Find where the given text appears and provide that cell's center as (x, y) coordinate. 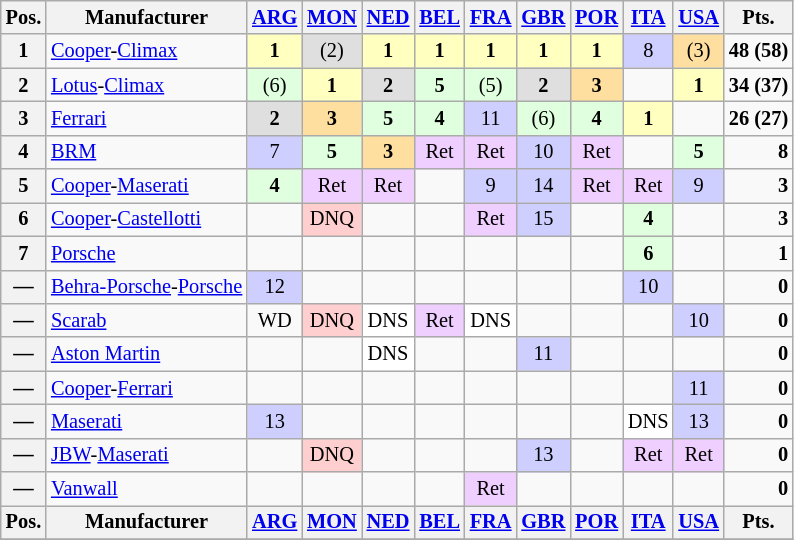
Lotus-Climax (146, 85)
Aston Martin (146, 354)
Cooper-Maserati (146, 186)
Maserati (146, 421)
15 (543, 219)
Cooper-Ferrari (146, 388)
(2) (332, 51)
34 (37) (758, 85)
(5) (491, 85)
(3) (698, 51)
Vanwall (146, 489)
Porsche (146, 253)
48 (58) (758, 51)
Scarab (146, 320)
WD (274, 320)
14 (543, 186)
26 (27) (758, 118)
Behra-Porsche-Porsche (146, 287)
12 (274, 287)
Cooper-Climax (146, 51)
Cooper-Castellotti (146, 219)
Ferrari (146, 118)
JBW-Maserati (146, 455)
BRM (146, 152)
